Detect which cell encompasses the target text, then output its [X, Y] center coordinate. 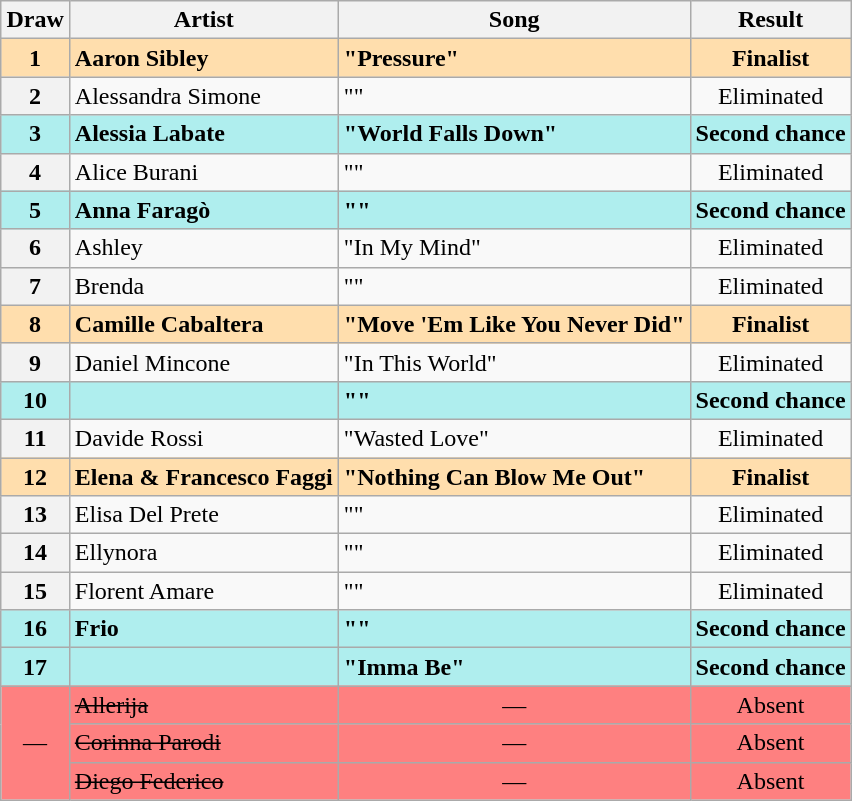
"World Falls Down" [514, 134]
Alice Burani [204, 172]
Draw [35, 20]
Davide Rossi [204, 438]
1 [35, 58]
Aaron Sibley [204, 58]
7 [35, 286]
Diego Federico [204, 781]
Frio [204, 629]
16 [35, 629]
Result [770, 20]
Elena & Francesco Faggi [204, 477]
Alessandra Simone [204, 96]
3 [35, 134]
Ellynora [204, 553]
Corinna Parodi [204, 743]
10 [35, 400]
Brenda [204, 286]
9 [35, 362]
"Wasted Love" [514, 438]
12 [35, 477]
Artist [204, 20]
Alessia Labate [204, 134]
Daniel Mincone [204, 362]
"Move 'Em Like You Never Did" [514, 324]
"Nothing Can Blow Me Out" [514, 477]
Ashley [204, 248]
"Pressure" [514, 58]
"In This World" [514, 362]
"Imma Be" [514, 667]
4 [35, 172]
Anna Faragò [204, 210]
6 [35, 248]
5 [35, 210]
Allerija [204, 705]
14 [35, 553]
Florent Amare [204, 591]
Camille Cabaltera [204, 324]
Elisa Del Prete [204, 515]
2 [35, 96]
17 [35, 667]
15 [35, 591]
13 [35, 515]
"In My Mind" [514, 248]
Song [514, 20]
11 [35, 438]
8 [35, 324]
